Detect which cell encompasses the target text, then output its (X, Y) center coordinate. 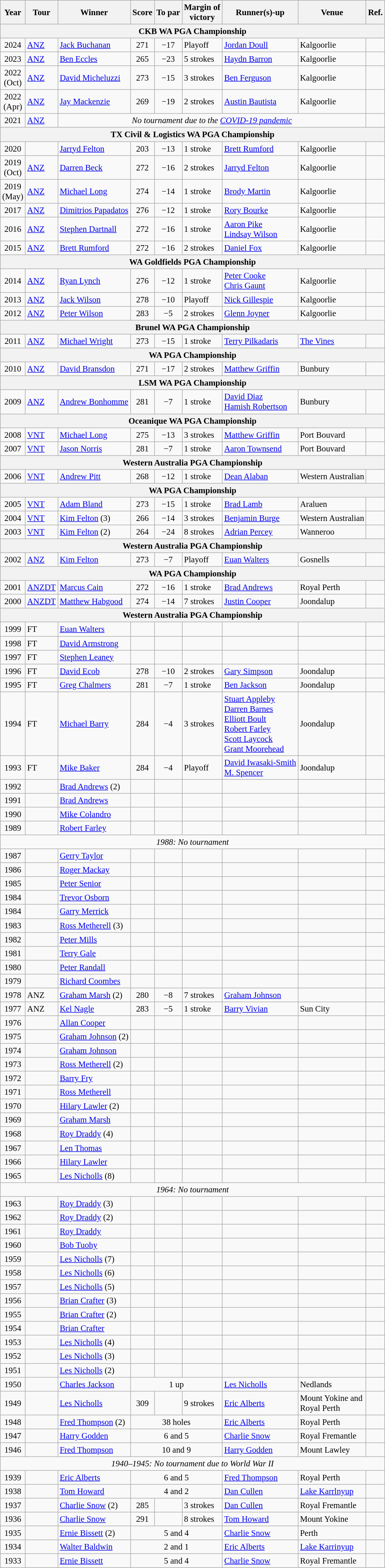
David Diaz Hamish Robertson (260, 402)
2021 (13, 121)
Trevor Osborn (94, 898)
1940–1945: No tournament due to World War II (193, 1464)
1946 (13, 1450)
Mike Colandro (94, 814)
Ross Metherell (2) (94, 1064)
1978 (13, 995)
Brad Andrews (2) (94, 786)
Lake Karrlnyup (332, 1491)
309 (143, 1403)
Nick Gillespie (260, 299)
Graham Johnson (2) (94, 1037)
Greg Chalmers (94, 685)
Peter Senior (94, 884)
275 (143, 435)
Bob Tuohy (94, 1245)
Roy Draddy (94, 1231)
Daniel Fox (260, 248)
Terry Pilkadaris (260, 341)
Nedlands (332, 1384)
269 (143, 102)
1956 (13, 1301)
Garry Merrick (94, 912)
1999 (13, 629)
2002 (13, 560)
268 (143, 477)
Aaron Pike Lindsay Wilson (260, 229)
1973 (13, 1064)
−8 (168, 995)
1938 (13, 1491)
Fred Thompson (2) (94, 1422)
Terry Gale (94, 953)
Jack Buchanan (94, 45)
1962 (13, 1218)
1964: No tournament (193, 1189)
Gosnells (332, 560)
Graham Marsh (94, 1120)
1954 (13, 1328)
CKB WA PGA Championship (193, 31)
Les Nicholls (5) (94, 1287)
Rory Bourke (260, 210)
Andrew Bonhomme (94, 402)
Wanneroo (332, 532)
Darren Beck (94, 167)
Jay Mackenzie (94, 102)
Len Thomas (94, 1148)
2017 (13, 210)
Ernie Bissett (2) (94, 1533)
Roger Mackay (94, 870)
1976 (13, 1023)
1955 (13, 1315)
Mount Yokine (332, 1519)
2022(Apr) (13, 102)
2001 (13, 587)
1947 (13, 1436)
TX Civil & Logistics WA PGA Championship (193, 135)
285 (143, 1506)
1997 (13, 657)
Les Nicholls (2) (94, 1370)
1987 (13, 856)
1952 (13, 1357)
38 holes (176, 1422)
1972 (13, 1078)
1988: No tournament (193, 842)
Stephen Leaney (94, 657)
Ryan Lynch (94, 281)
Ben Ferguson (260, 78)
2 and 1 (176, 1547)
Oceanique WA PGA Championship (193, 421)
Glenn Joyner (260, 314)
The Vines (332, 341)
1968 (13, 1134)
Adrian Percey (260, 532)
1983 (13, 925)
Les Nicholls (3) (94, 1357)
Haydn Barron (260, 59)
Kim Felton (2) (94, 532)
To par (168, 13)
Charles Jackson (94, 1384)
Barry Fry (94, 1078)
Charlie Snow (2) (94, 1506)
Marcus Cain (94, 587)
1974 (13, 1051)
Gerry Taylor (94, 856)
Ben Eccles (94, 59)
4 and 2 (176, 1491)
Mount Yokine andRoyal Perth (332, 1403)
LSM WA PGA Championship (193, 383)
Austin Bautista (260, 102)
1966 (13, 1162)
Ben Jackson (260, 685)
1 up (176, 1384)
1969 (13, 1120)
Ernie Bissett (94, 1561)
1951 (13, 1370)
Les Nicholls (6) (94, 1273)
2019(May) (13, 192)
Araluen (332, 504)
2022(Oct) (13, 78)
Brian Crafter (3) (94, 1301)
1934 (13, 1547)
Aaron Townsend (260, 448)
1990 (13, 814)
2006 (13, 477)
Runner(s)-up (260, 13)
Jack Wilson (94, 299)
Stuart Appleby Darren Barnes Elliott Boult Robert Farley Scott Laycock Grant Moorehead (260, 724)
Andrew Pitt (94, 477)
Michael Wright (94, 341)
Roy Draddy (2) (94, 1218)
1967 (13, 1148)
1933 (13, 1561)
265 (143, 59)
No tournament due to the COVID-19 pandemic (212, 121)
1958 (13, 1273)
1965 (13, 1176)
2016 (13, 229)
1995 (13, 685)
Jason Norris (94, 448)
Richard Coombes (94, 981)
1953 (13, 1342)
1980 (13, 967)
Gary Simpson (260, 671)
Kel Nagle (94, 1009)
203 (143, 149)
David Ecob (94, 671)
Allan Cooper (94, 1023)
Les Nicholls (4) (94, 1342)
Peter Mills (94, 939)
1994 (13, 724)
Walter Baldwin (94, 1547)
Jordan Doull (260, 45)
Peter Randall (94, 967)
Peter Cooke Chris Gaunt (260, 281)
Year (13, 13)
2003 (13, 532)
1992 (13, 786)
291 (143, 1519)
266 (143, 518)
WA Goldfields PGA Championship (193, 262)
Les Nicholls (7) (94, 1259)
2007 (13, 448)
−23 (168, 59)
Ross Metherell (3) (94, 925)
9 strokes (202, 1403)
Mike Baker (94, 768)
1948 (13, 1422)
Dean Alaban (260, 477)
10 and 9 (176, 1450)
Brody Martin (260, 192)
2019(Oct) (13, 167)
Lake Karrinyup (332, 1547)
Sun City (332, 1009)
David Armstrong (94, 643)
Justin Cooper (260, 602)
Matthew Habgood (94, 602)
280 (143, 995)
Dimitrios Papadatos (94, 210)
1963 (13, 1203)
264 (143, 532)
1961 (13, 1231)
2013 (13, 299)
1986 (13, 870)
1936 (13, 1519)
1985 (13, 884)
1975 (13, 1037)
Stephen Dartnall (94, 229)
1989 (13, 828)
Tour (41, 13)
5 strokes (202, 59)
Barry Vivian (260, 1009)
Roy Draddy (4) (94, 1134)
1939 (13, 1477)
1950 (13, 1384)
Graham Marsh (2) (94, 995)
Robert Farley (94, 828)
1935 (13, 1533)
Perth (332, 1533)
1957 (13, 1287)
1998 (13, 643)
Winner (94, 13)
2023 (13, 59)
1996 (13, 671)
2011 (13, 341)
1971 (13, 1092)
Kim Felton (3) (94, 518)
Kim Felton (94, 560)
2000 (13, 602)
Mount Lawley (332, 1450)
−19 (168, 102)
David Micheluzzi (94, 78)
Michael Barry (94, 724)
1977 (13, 1009)
Brad Lamb (260, 504)
2010 (13, 369)
Les Nicholls (8) (94, 1176)
1981 (13, 953)
Ref. (375, 13)
Brian Crafter (94, 1328)
Venue (332, 13)
1993 (13, 768)
Brian Crafter (2) (94, 1315)
Roy Draddy (3) (94, 1203)
−24 (168, 532)
Hilary Lawler (2) (94, 1106)
Score (143, 13)
1982 (13, 939)
1949 (13, 1403)
2015 (13, 248)
Margin ofvictory (202, 13)
1960 (13, 1245)
David Iwasaki-Smith M. Spencer (260, 768)
2005 (13, 504)
1959 (13, 1259)
1937 (13, 1506)
2014 (13, 281)
2020 (13, 149)
Hilary Lawler (94, 1162)
2012 (13, 314)
1979 (13, 981)
Peter Wilson (94, 314)
David Bransdon (94, 369)
1970 (13, 1106)
Brunel WA PGA Championship (193, 328)
2024 (13, 45)
Ross Metherell (94, 1092)
Adam Bland (94, 504)
2008 (13, 435)
2009 (13, 402)
Benjamin Burge (260, 518)
1991 (13, 800)
2004 (13, 518)
